Pinpoint the cell where the given text exists, returning its (x, y) midpoint coordinate. 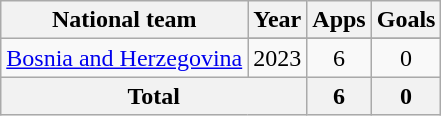
Year (278, 20)
National team (124, 20)
Bosnia and Herzegovina (124, 58)
Total (154, 96)
Goals (406, 20)
2023 (278, 58)
Apps (339, 20)
